Detect which cell encompasses the target text, then output its (X, Y) center coordinate. 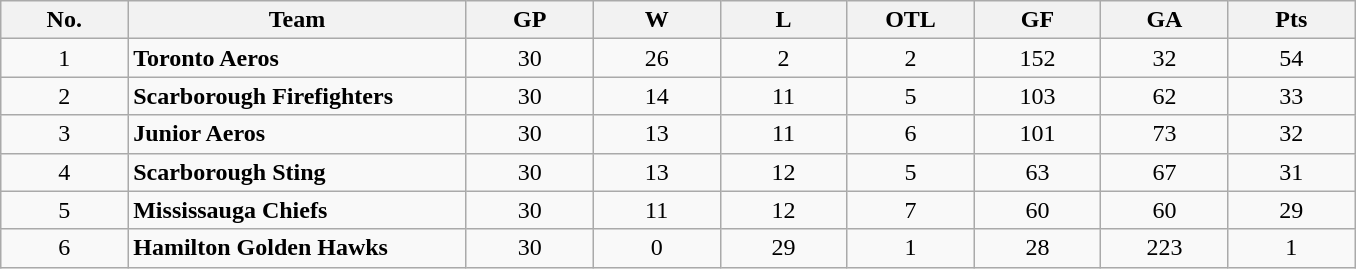
152 (1038, 58)
L (784, 20)
W (656, 20)
Pts (1292, 20)
4 (64, 172)
GP (530, 20)
3 (64, 134)
GF (1038, 20)
No. (64, 20)
7 (910, 210)
101 (1038, 134)
62 (1164, 96)
Hamilton Golden Hawks (298, 248)
OTL (910, 20)
Scarborough Firefighters (298, 96)
54 (1292, 58)
Mississauga Chiefs (298, 210)
63 (1038, 172)
14 (656, 96)
223 (1164, 248)
73 (1164, 134)
31 (1292, 172)
103 (1038, 96)
Scarborough Sting (298, 172)
0 (656, 248)
GA (1164, 20)
28 (1038, 248)
33 (1292, 96)
Junior Aeros (298, 134)
26 (656, 58)
67 (1164, 172)
Team (298, 20)
Toronto Aeros (298, 58)
